Provide the (X, Y) coordinate of the cell's center where the given text is located.  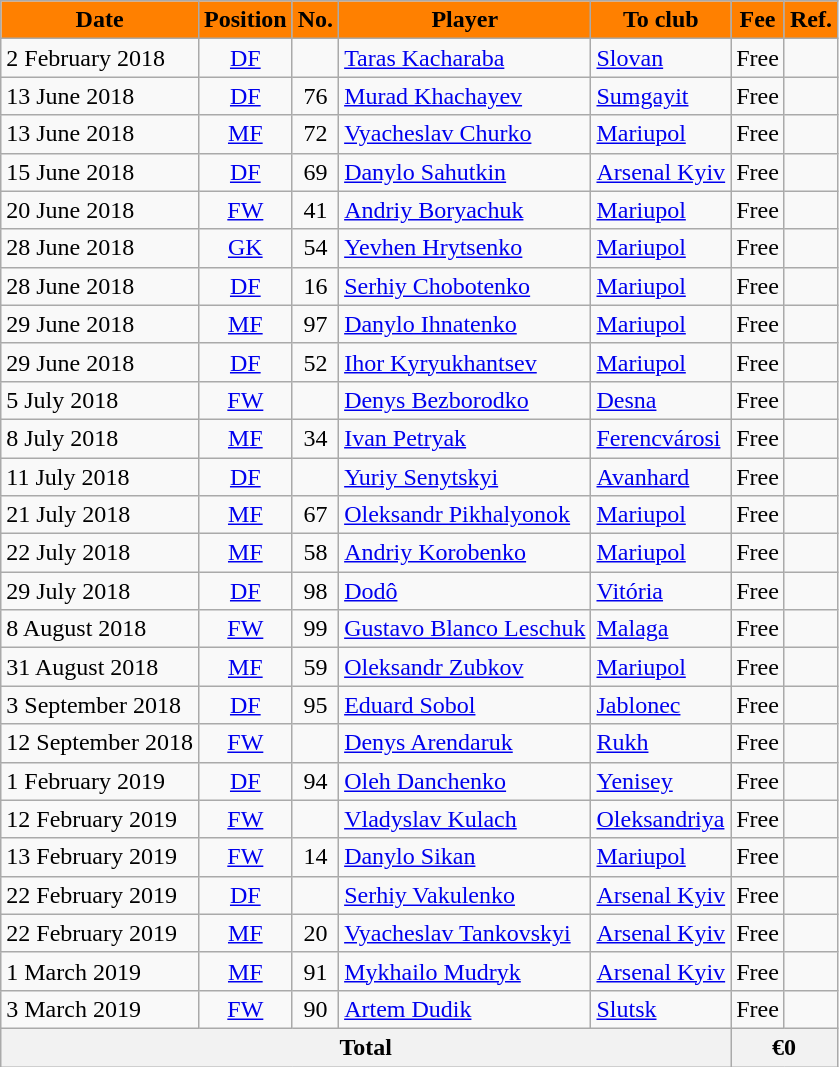
34 (315, 438)
Oleh Danchenko (465, 781)
Ivan Petryak (465, 438)
11 July 2018 (100, 477)
Slovan (661, 58)
Rukh (661, 743)
22 July 2018 (100, 553)
Vladyslav Kulach (465, 819)
16 (315, 286)
To club (661, 20)
20 (315, 933)
No. (315, 20)
Danylo Ihnatenko (465, 324)
Dodô (465, 591)
3 March 2019 (100, 1009)
Malaga (661, 629)
8 July 2018 (100, 438)
20 June 2018 (100, 210)
Vyacheslav Tankovskyi (465, 933)
€0 (784, 1047)
21 July 2018 (100, 515)
Gustavo Blanco Leschuk (465, 629)
Serhiy Vakulenko (465, 895)
Mykhailo Mudryk (465, 971)
12 September 2018 (100, 743)
Murad Khachayev (465, 96)
2 February 2018 (100, 58)
Denys Arendaruk (465, 743)
Desna (661, 400)
59 (315, 667)
Oleksandriya (661, 819)
Jablonec (661, 705)
Ihor Kyryukhantsev (465, 362)
67 (315, 515)
31 August 2018 (100, 667)
Sumgayit (661, 96)
Artem Dudik (465, 1009)
54 (315, 248)
Denys Bezborodko (465, 400)
97 (315, 324)
41 (315, 210)
Oleksandr Zubkov (465, 667)
Danylo Sahutkin (465, 172)
91 (315, 971)
76 (315, 96)
3 September 2018 (100, 705)
15 June 2018 (100, 172)
52 (315, 362)
13 February 2019 (100, 857)
Player (465, 20)
GK (245, 248)
1 March 2019 (100, 971)
Fee (758, 20)
Andriy Boryachuk (465, 210)
8 August 2018 (100, 629)
Vitória (661, 591)
Vyacheslav Churko (465, 134)
Oleksandr Pikhalyonok (465, 515)
69 (315, 172)
Yevhen Hrytsenko (465, 248)
58 (315, 553)
Position (245, 20)
Date (100, 20)
Ref. (810, 20)
Total (366, 1047)
Serhiy Chobotenko (465, 286)
Eduard Sobol (465, 705)
14 (315, 857)
72 (315, 134)
95 (315, 705)
Avanhard (661, 477)
Taras Kacharaba (465, 58)
Slutsk (661, 1009)
Yuriy Senytskyi (465, 477)
Yenisey (661, 781)
Danylo Sikan (465, 857)
94 (315, 781)
90 (315, 1009)
99 (315, 629)
Andriy Korobenko (465, 553)
1 February 2019 (100, 781)
98 (315, 591)
5 July 2018 (100, 400)
12 February 2019 (100, 819)
29 July 2018 (100, 591)
Ferencvárosi (661, 438)
